Find where the given text appears and provide that cell's center as (x, y) coordinate. 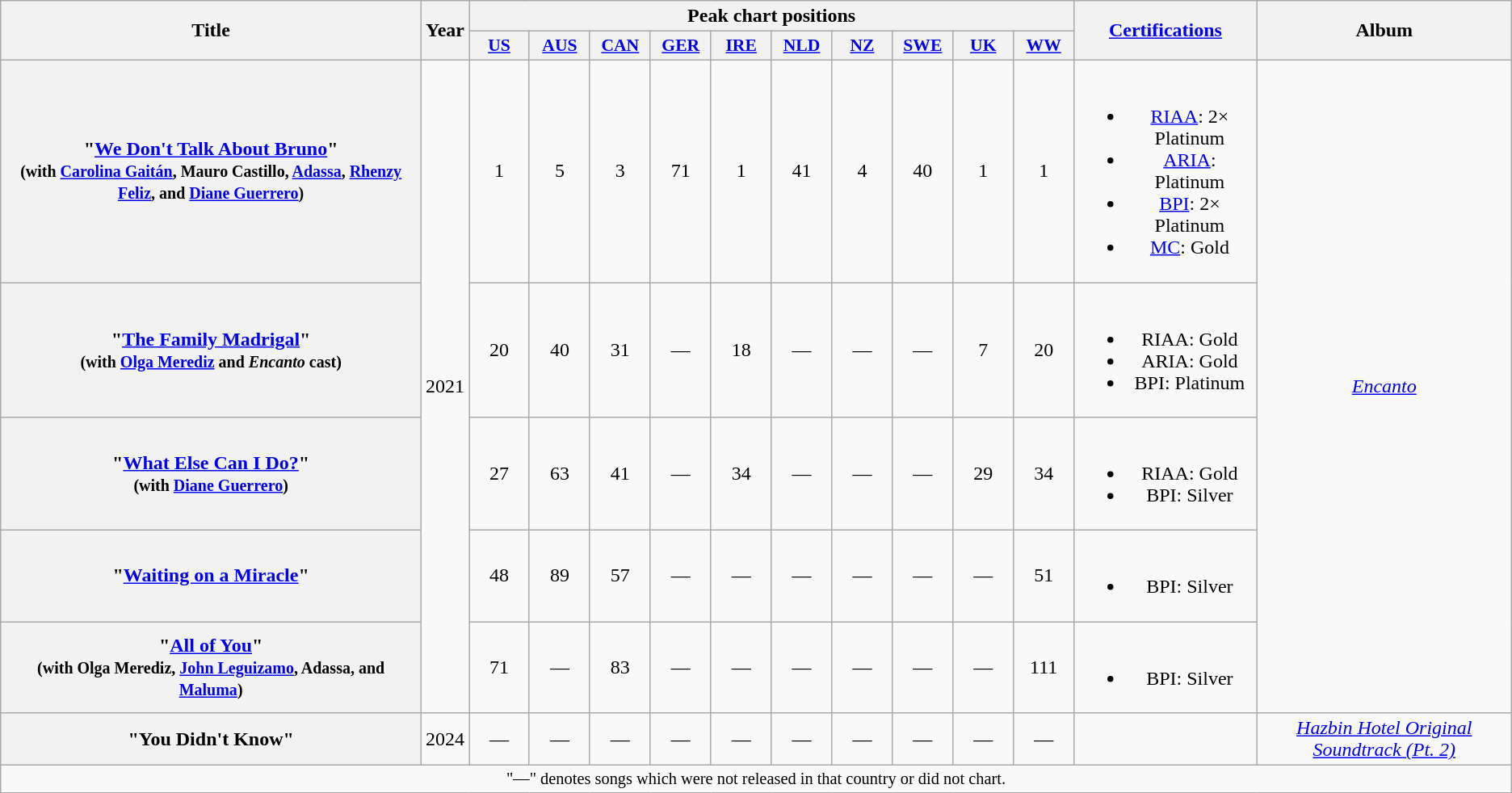
"—" denotes songs which were not released in that country or did not chart. (756, 779)
CAN (620, 46)
Album (1384, 31)
7 (984, 350)
US (499, 46)
89 (559, 577)
"We Don't Talk About Bruno"(with Carolina Gaitán, Mauro Castillo, Adassa, Rhenzy Feliz, and Diane Guerrero) (212, 171)
"The Family Madrigal"(with Olga Merediz and Encanto cast) (212, 350)
31 (620, 350)
SWE (922, 46)
5 (559, 171)
4 (863, 171)
NLD (801, 46)
RIAA: 2× PlatinumARIA: PlatinumBPI: 2× PlatinumMC: Gold (1166, 171)
111 (1044, 667)
18 (741, 350)
AUS (559, 46)
RIAA: GoldBPI: Silver (1166, 474)
2024 (446, 740)
NZ (863, 46)
27 (499, 474)
Hazbin Hotel Original Soundtrack (Pt. 2) (1384, 740)
"You Didn't Know" (212, 740)
48 (499, 577)
IRE (741, 46)
2021 (446, 386)
GER (680, 46)
63 (559, 474)
WW (1044, 46)
RIAA: GoldARIA: GoldBPI: Platinum (1166, 350)
UK (984, 46)
57 (620, 577)
51 (1044, 577)
"What Else Can I Do?"(with Diane Guerrero) (212, 474)
3 (620, 171)
"All of You"(with Olga Merediz, John Leguizamo, Adassa, and Maluma) (212, 667)
Certifications (1166, 31)
Encanto (1384, 386)
Year (446, 31)
Peak chart positions (772, 16)
29 (984, 474)
83 (620, 667)
"Waiting on a Miracle" (212, 577)
Title (212, 31)
